Return the [X, Y] coordinate for the center point of the cell that contains the specified text.  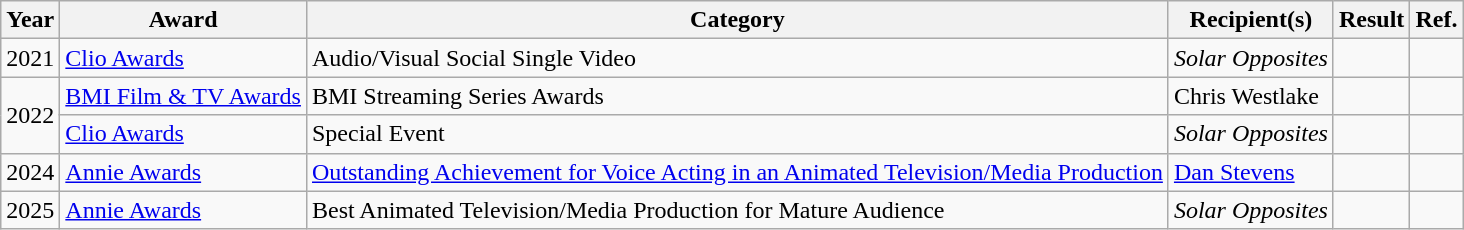
Special Event [737, 134]
BMI Streaming Series Awards [737, 96]
Result [1371, 20]
2022 [30, 115]
Award [184, 20]
2025 [30, 210]
Recipient(s) [1250, 20]
Category [737, 20]
Year [30, 20]
2024 [30, 172]
Audio/Visual Social Single Video [737, 58]
Ref. [1436, 20]
BMI Film & TV Awards [184, 96]
Chris Westlake [1250, 96]
2021 [30, 58]
Outstanding Achievement for Voice Acting in an Animated Television/Media Production [737, 172]
Best Animated Television/Media Production for Mature Audience [737, 210]
Dan Stevens [1250, 172]
